Detect which cell encompasses the target text, then output its [x, y] center coordinate. 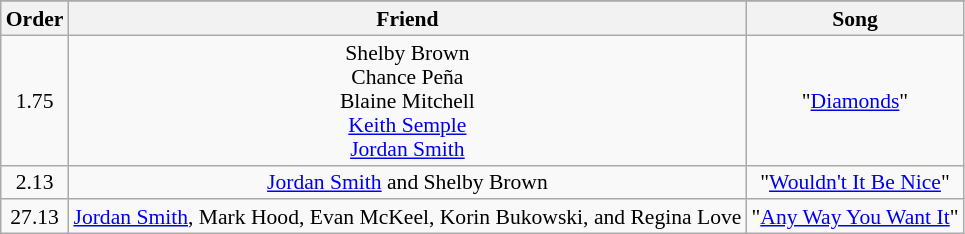
"Wouldn't It Be Nice" [854, 182]
1.75 [35, 100]
Shelby Brown Chance Peña Blaine Mitchell Keith Semple Jordan Smith [407, 100]
27.13 [35, 217]
Order [35, 18]
2.13 [35, 182]
Jordan Smith, Mark Hood, Evan McKeel, Korin Bukowski, and Regina Love [407, 217]
"Any Way You Want It" [854, 217]
Jordan Smith and Shelby Brown [407, 182]
"Diamonds" [854, 100]
Friend [407, 18]
Song [854, 18]
